Identify which cell holds the provided text, then report its [X, Y] central coordinate. 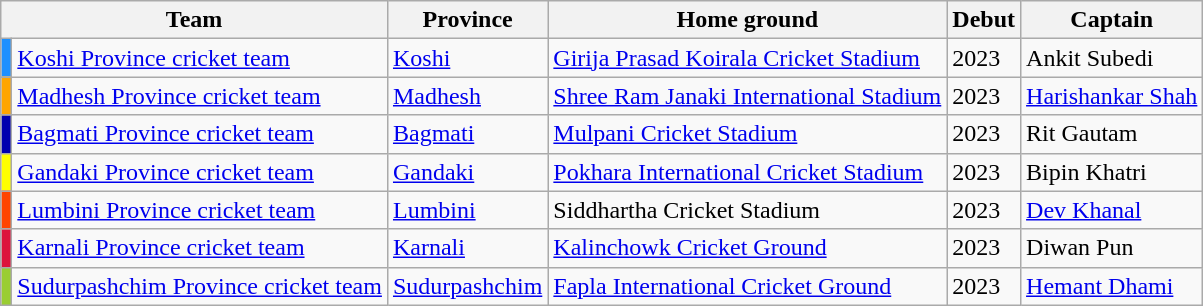
Captain [1112, 20]
Sudurpashchim Province cricket team [200, 286]
Diwan Pun [1112, 248]
Bagmati Province cricket team [200, 134]
Bagmati [467, 134]
Lumbini Province cricket team [200, 210]
Pokhara International Cricket Stadium [748, 172]
Dev Khanal [1112, 210]
Debut [984, 20]
Province [467, 20]
Fapla International Cricket Ground [748, 286]
Madhesh [467, 96]
Bipin Khatri [1112, 172]
Koshi [467, 58]
Ankit Subedi [1112, 58]
Harishankar Shah [1112, 96]
Lumbini [467, 210]
Home ground [748, 20]
Madhesh Province cricket team [200, 96]
Team [194, 20]
Mulpani Cricket Stadium [748, 134]
Karnali Province cricket team [200, 248]
Siddhartha Cricket Stadium [748, 210]
Kalinchowk Cricket Ground [748, 248]
Rit Gautam [1112, 134]
Gandaki Province cricket team [200, 172]
Karnali [467, 248]
Gandaki [467, 172]
Sudurpashchim [467, 286]
Shree Ram Janaki International Stadium [748, 96]
Girija Prasad Koirala Cricket Stadium [748, 58]
Hemant Dhami [1112, 286]
Koshi Province cricket team [200, 58]
